Identify which cell holds the provided text, then report its [x, y] central coordinate. 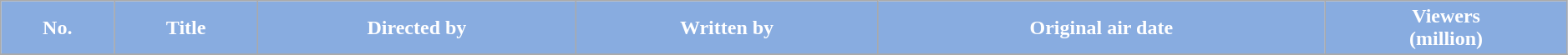
No. [58, 28]
Original air date [1101, 28]
Viewers(million) [1446, 28]
Directed by [418, 28]
Title [186, 28]
Written by [727, 28]
